Locate the cell with the specified text and output its [X, Y] center coordinate. 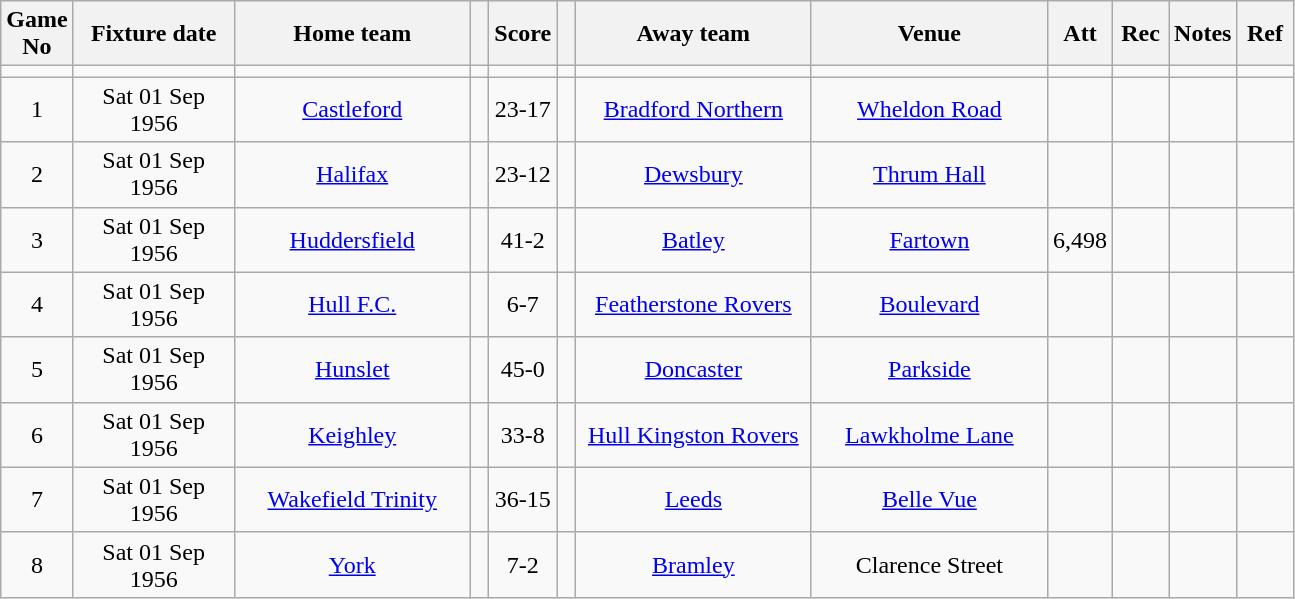
2 [37, 174]
Featherstone Rovers [693, 304]
Castleford [352, 110]
6-7 [523, 304]
33-8 [523, 434]
Leeds [693, 500]
Hunslet [352, 370]
Hull Kingston Rovers [693, 434]
6 [37, 434]
3 [37, 240]
Venue [929, 34]
Lawkholme Lane [929, 434]
Batley [693, 240]
8 [37, 564]
Fartown [929, 240]
5 [37, 370]
Huddersfield [352, 240]
Thrum Hall [929, 174]
Bramley [693, 564]
Game No [37, 34]
Score [523, 34]
Home team [352, 34]
1 [37, 110]
Bradford Northern [693, 110]
6,498 [1080, 240]
Belle Vue [929, 500]
7 [37, 500]
Att [1080, 34]
Hull F.C. [352, 304]
Ref [1265, 34]
Dewsbury [693, 174]
4 [37, 304]
Away team [693, 34]
Doncaster [693, 370]
Notes [1203, 34]
7-2 [523, 564]
Keighley [352, 434]
Fixture date [154, 34]
23-12 [523, 174]
Boulevard [929, 304]
Wheldon Road [929, 110]
Parkside [929, 370]
York [352, 564]
23-17 [523, 110]
Clarence Street [929, 564]
36-15 [523, 500]
45-0 [523, 370]
41-2 [523, 240]
Rec [1141, 34]
Wakefield Trinity [352, 500]
Halifax [352, 174]
